Find where the given text appears and provide that cell's center as [x, y] coordinate. 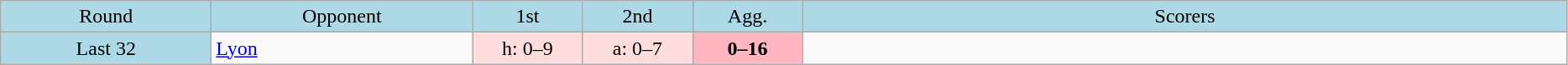
Lyon [342, 48]
a: 0–7 [638, 48]
1st [527, 17]
2nd [638, 17]
Opponent [342, 17]
Round [106, 17]
0–16 [747, 48]
Last 32 [106, 48]
h: 0–9 [527, 48]
Scorers [1185, 17]
Agg. [747, 17]
